Identify which cell holds the provided text, then report its (x, y) central coordinate. 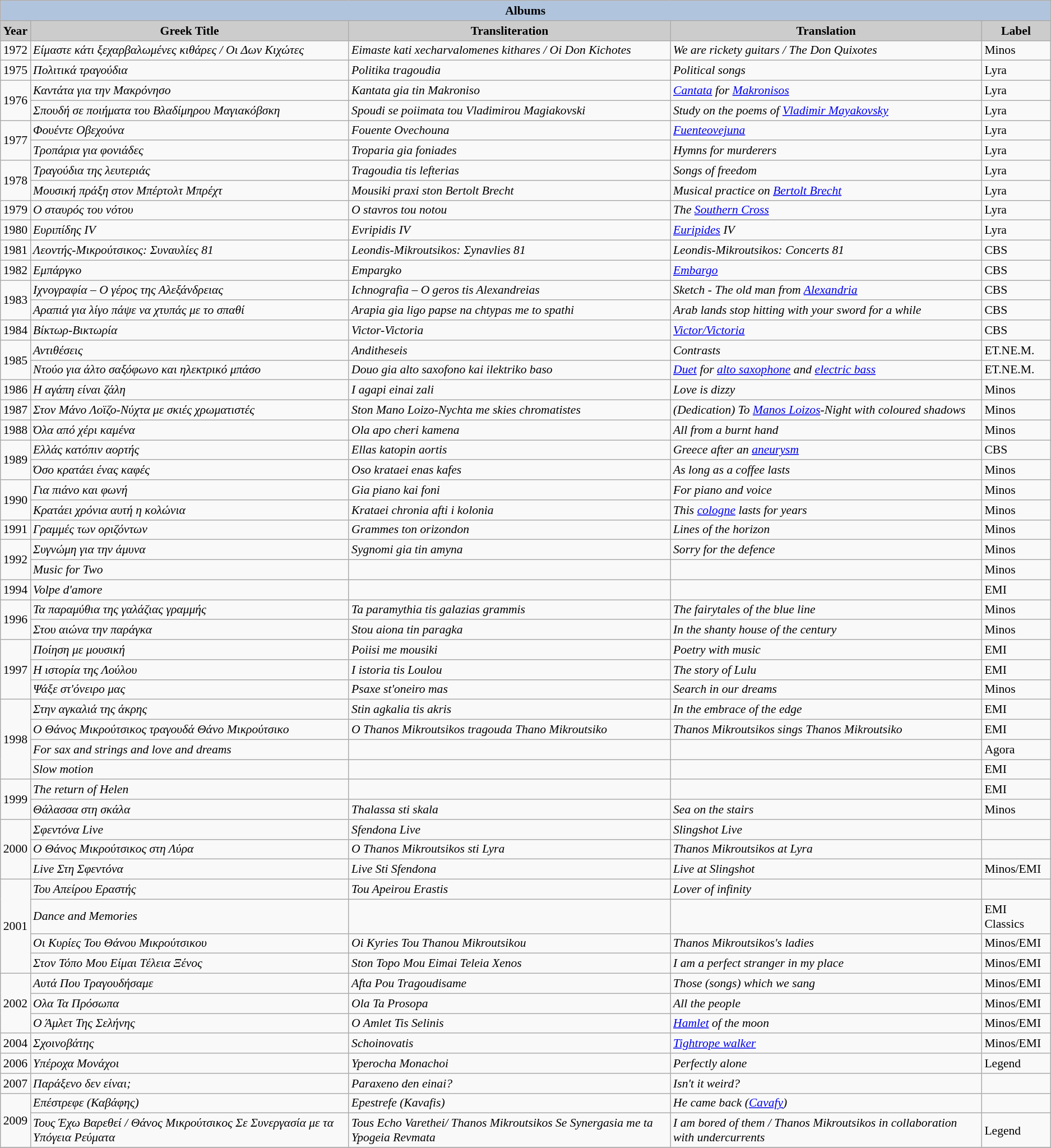
O stavros tou notou (510, 210)
Ola apo cheri kamena (510, 430)
1990 (16, 500)
Στον Τόπο Μου Είμαι Τέλεια Ξένος (189, 964)
Πολιτικά τραγούδια (189, 71)
Ιχνογραφία – Ο γέρος της Αλεξάνδρειας (189, 290)
Epestrefe (Kavafis) (510, 1103)
Επέστρεφε (Καβάφης) (189, 1103)
All the people (826, 1003)
The fairytales of the blue line (826, 610)
Σπουδή σε ποιήματα του Βλαδίμηρου Μαγιακόβσκη (189, 110)
EMI Classics (1016, 916)
Sygnomi gia tin amyna (510, 550)
Υπέροχα Μονάχοι (189, 1063)
Ντούο για άλτο σαξόφωνο και ηλεκτρικό μπάσο (189, 370)
1977 (16, 140)
Sea on the stairs (826, 809)
We are rickety guitars / The Don Quixotes (826, 50)
Ο Άμλετ Της Σελήνης (189, 1024)
Search in our dreams (826, 689)
2007 (16, 1084)
O Thanos Mikroutsikos tragouda Thano Mikroutsiko (510, 730)
Φουέντε Οβεχούνα (189, 131)
Του Απείρου Εραστής (189, 890)
Political songs (826, 71)
2001 (16, 927)
Live Sti Sfendona (510, 869)
As long as a coffee lasts (826, 470)
Η ιστορία της Λούλου (189, 670)
Οι Κυρίες Του Θάνου Μικρούτσικου (189, 943)
Γραμμές των οριζόντων (189, 530)
Thanos Mikroutsikos's ladies (826, 943)
Evripidis IV (510, 230)
Τους Έχω Βαρεθεί / Θάνος Μικρούτσικος Σε Συνεργασία με τα Υπόγεια Ρεύματα (189, 1130)
Politika tragoudia (510, 71)
Embargo (826, 270)
Στην αγκαλιά της άκρης (189, 710)
Όσο κρατάει ένας καφές (189, 470)
Ολα Τα Πρόσωπα (189, 1003)
I am a perfect stranger in my place (826, 964)
1972 (16, 50)
Λεοντής-Μικρούτσικος: Συναυλίες 81 (189, 251)
2002 (16, 1003)
Fouente Ovechouna (510, 131)
Sfendona Live (510, 830)
Victor/Victoria (826, 330)
Music for Two (189, 570)
Fuenteovejuna (826, 131)
Μουσική πράξη στον Μπέρτολτ Μπρέχτ (189, 191)
Afta Pou Tragoudisame (510, 984)
1998 (16, 739)
Stou aiona tin paragka (510, 630)
Ston Mano Loizo-Nychta me skies chromatistes (510, 410)
2009 (16, 1120)
(Dedication) To Manos Loizos-Night with coloured shadows (826, 410)
Anditheseis (510, 350)
Ο Θάνος Μικρούτσικος στη Λύρα (189, 849)
1983 (16, 300)
Ichnografia – O geros tis Alexandreias (510, 290)
O Amlet Tis Selinis (510, 1024)
1986 (16, 390)
Συγνώμη για την άμυνα (189, 550)
Αντιθέσεις (189, 350)
Perfectly alone (826, 1063)
Psaxe st'oneiro mas (510, 689)
1976 (16, 101)
Gia piano kai foni (510, 490)
Kantata gia tin Makroniso (510, 91)
Σχοινοβάτης (189, 1044)
1985 (16, 360)
Τραγούδια της λευτεριάς (189, 170)
The Southern Cross (826, 210)
Η αγάπη είναι ζάλη (189, 390)
1975 (16, 71)
I am bored of them / Thanos Mikroutsikos in collaboration with undercurrents (826, 1130)
Grammes ton orizondon (510, 530)
Thanos Mikroutsikos at Lyra (826, 849)
2006 (16, 1063)
Ola Ta Prosopa (510, 1003)
Songs of freedom (826, 170)
In the embrace of the edge (826, 710)
1992 (16, 559)
Thanos Mikroutsikos sings Thanos Mikroutsiko (826, 730)
Sketch - The old man from Alexandria (826, 290)
1980 (16, 230)
Στου αιώνα την παράγκα (189, 630)
O Thanos Mikroutsikos sti Lyra (510, 849)
Love is dizzy (826, 390)
Label (1016, 31)
Yperocha Monachoi (510, 1063)
Live Στη Σφεντόνα (189, 869)
Contrasts (826, 350)
Oso krataei enas kafes (510, 470)
Agora (1016, 749)
Dance and Memories (189, 916)
Eimaste kati xecharvalomenes kithares / Oi Don Kichotes (510, 50)
Isn't it weird? (826, 1084)
Lines of the horizon (826, 530)
Tous Echo Varethei/ Thanos Mikroutsikos Se Synergasia me ta Ypogeia Revmata (510, 1130)
Tragoudia tis lefterias (510, 170)
Slingshot Live (826, 830)
Krataei chronia afti i kolonia (510, 510)
Transliteration (510, 31)
Αυτά Που Τραγουδήσαμε (189, 984)
Ο σταυρός του νότου (189, 210)
1982 (16, 270)
Those (songs) which we sang (826, 984)
Κρατάει χρόνια αυτή η κολώνια (189, 510)
Douo gia alto saxofono kai ilektriko baso (510, 370)
1987 (16, 410)
Schoinovatis (510, 1044)
Musical practice on Bertolt Brecht (826, 191)
Leondis-Mikroutsikos: Σynavlies 81 (510, 251)
Βίκτωρ-Βικτωρία (189, 330)
2000 (16, 850)
Euripides IV (826, 230)
I agapi einai zali (510, 390)
Thalassa sti skala (510, 809)
Arab lands stop hitting with your sword for a while (826, 311)
Τροπάρια για φονιάδες (189, 151)
Ta paramythia tis galazias grammis (510, 610)
Albums (526, 11)
For piano and voice (826, 490)
In the shanty house of the century (826, 630)
Greece after an aneurysm (826, 450)
Duet for alto saxophone and electric bass (826, 370)
He came back (Cavafy) (826, 1103)
Στον Μάνο Λοϊζο-Νύχτα με σκιές χρωματιστές (189, 410)
Volpe d'amore (189, 590)
Year (16, 31)
Ston Topo Mou Eimai Teleia Xenos (510, 964)
1994 (16, 590)
Empargko (510, 270)
Slow motion (189, 770)
Ellas katopin aortis (510, 450)
Tou Apeirou Erastis (510, 890)
1978 (16, 180)
Hymns for murderers (826, 151)
Victor-Victoria (510, 330)
Oi Kyries Tou Thanou Mikroutsikou (510, 943)
Paraxeno den einai? (510, 1084)
Εμπάργκο (189, 270)
Παράξενο δεν είναι; (189, 1084)
Greek Title (189, 31)
2004 (16, 1044)
The return of Helen (189, 790)
Hamlet of the moon (826, 1024)
Τα παραμύθια της γαλάζιας γραμμής (189, 610)
Spoudi se poiimata tou Vladimirou Magiakovski (510, 110)
Mousiki praxi ston Bertolt Brecht (510, 191)
Ευριπίδης IV (189, 230)
The story of Lulu (826, 670)
1996 (16, 620)
Όλα από χέρι καμένα (189, 430)
Lover of infinity (826, 890)
Αραπιά για λίγο πάψε να χτυπάς με το σπαθί (189, 311)
For sax and strings and love and dreams (189, 749)
1988 (16, 430)
Poiisi me mousiki (510, 650)
Tightrope walker (826, 1044)
All from a burnt hand (826, 430)
Arapia gia ligo papse na chtypas me to spathi (510, 311)
Troparia gia foniades (510, 151)
1989 (16, 460)
Translation (826, 31)
Sorry for the defence (826, 550)
1997 (16, 669)
Ψάξε στ'όνειρο μας (189, 689)
Σφεντόνα Live (189, 830)
Καντάτα για την Μακρόνησο (189, 91)
1999 (16, 799)
Ο Θάνος Μικρούτσικος τραγουδά Θάνο Μικρούτσικο (189, 730)
1979 (16, 210)
Stin agkalia tis akris (510, 710)
1991 (16, 530)
Study on the poems of Vladimir Mayakovsky (826, 110)
Για πιάνο και φωνή (189, 490)
1981 (16, 251)
Poetry with music (826, 650)
I istoria tis Loulou (510, 670)
1984 (16, 330)
Είμαστε κάτι ξεχαρβαλωμένες κιθάρες / Οι Δων Κιχώτες (189, 50)
Θάλασσα στη σκάλα (189, 809)
Cantata for Makronisos (826, 91)
This cologne lasts for years (826, 510)
Ελλάς κατόπιν αορτής (189, 450)
Live at Slingshot (826, 869)
Leondis-Mikroutsikos: Concerts 81 (826, 251)
Ποίηση με μουσική (189, 650)
